Find where the given text appears and provide that cell's center as [x, y] coordinate. 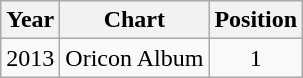
Year [30, 20]
Chart [134, 20]
1 [256, 58]
Position [256, 20]
Oricon Album [134, 58]
2013 [30, 58]
